Provide the (X, Y) coordinate of the cell's center where the given text is located.  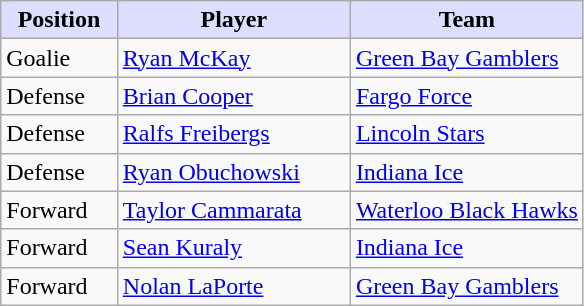
Brian Cooper (234, 96)
Fargo Force (466, 96)
Taylor Cammarata (234, 210)
Lincoln Stars (466, 134)
Ryan McKay (234, 58)
Ralfs Freibergs (234, 134)
Waterloo Black Hawks (466, 210)
Nolan LaPorte (234, 286)
Goalie (60, 58)
Team (466, 20)
Ryan Obuchowski (234, 172)
Position (60, 20)
Player (234, 20)
Sean Kuraly (234, 248)
